Return the [X, Y] coordinate for the center point of the cell that contains the specified text.  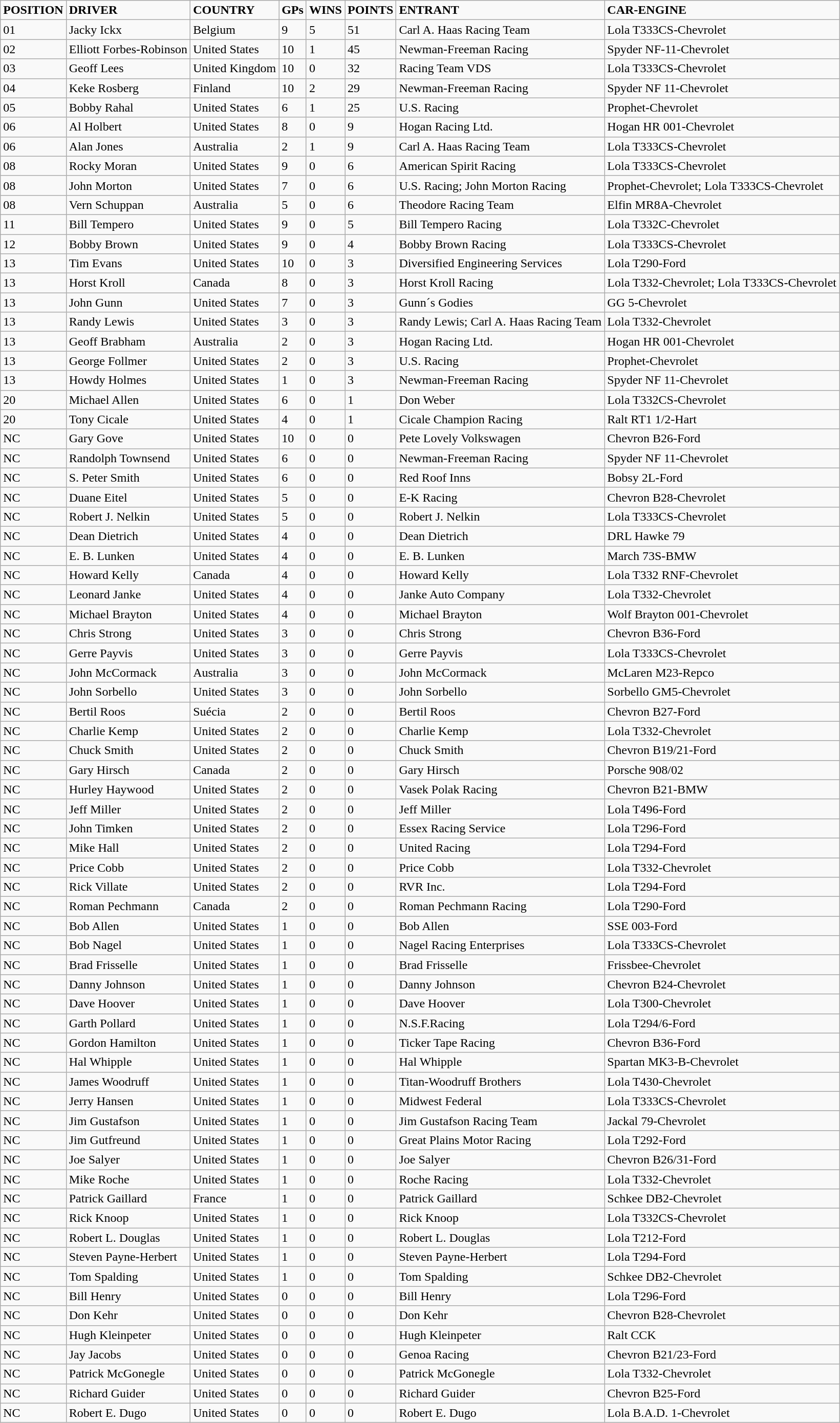
George Follmer [128, 361]
Duane Eitel [128, 497]
Keke Rosberg [128, 88]
Randy Lewis; Carl A. Haas Racing Team [501, 322]
Midwest Federal [501, 1101]
11 [33, 224]
Al Holbert [128, 127]
United Kingdom [234, 69]
Roman Pechmann Racing [501, 907]
Suécia [234, 711]
Cicale Champion Racing [501, 419]
SSE 003-Ford [722, 926]
25 [371, 107]
Genoa Racing [501, 1354]
Spartan MK3-B-Chevrolet [722, 1062]
Jim Gustafson [128, 1120]
Ticker Tape Racing [501, 1043]
45 [371, 49]
Lola T496-Ford [722, 809]
Titan-Woodruff Brothers [501, 1082]
Chevron B27-Ford [722, 711]
Chevron B25-Ford [722, 1393]
Pete Lovely Volkswagen [501, 439]
Bobby Brown Racing [501, 244]
Janke Auto Company [501, 595]
Ralt RT1 1/2-Hart [722, 419]
S. Peter Smith [128, 478]
U.S. Racing; John Morton Racing [501, 185]
James Woodruff [128, 1082]
Bobsy 2L-Ford [722, 478]
Chevron B21-BMW [722, 789]
DRIVER [128, 10]
Lola T292-Ford [722, 1140]
RVR Inc. [501, 887]
Bob Nagel [128, 945]
01 [33, 30]
Finland [234, 88]
Horst Kroll [128, 283]
DRL Hawke 79 [722, 536]
Tim Evans [128, 264]
Prophet-Chevrolet; Lola T333CS-Chevrolet [722, 185]
Roche Racing [501, 1179]
Don Weber [501, 400]
Jacky Ickx [128, 30]
Garth Pollard [128, 1023]
Gunn´s Godies [501, 303]
Great Plains Motor Racing [501, 1140]
Bobby Brown [128, 244]
Chevron B19/21-Ford [722, 750]
McLaren M23-Repco [722, 673]
Sorbello GM5-Chevrolet [722, 692]
Vern Schuppan [128, 205]
Elliott Forbes-Robinson [128, 49]
Lola T212-Ford [722, 1238]
Jackal 79-Chevrolet [722, 1120]
GPs [293, 10]
Bobby Rahal [128, 107]
51 [371, 30]
Michael Allen [128, 400]
Lola T430-Chevrolet [722, 1082]
05 [33, 107]
Lola T332-Chevrolet; Lola T333CS-Chevrolet [722, 283]
Gordon Hamilton [128, 1043]
29 [371, 88]
Roman Pechmann [128, 907]
United Racing [501, 848]
Jerry Hansen [128, 1101]
Leonard Janke [128, 595]
Diversified Engineering Services [501, 264]
Lola B.A.D. 1-Chevrolet [722, 1413]
Tony Cicale [128, 419]
Geoff Brabham [128, 341]
GG 5-Chevrolet [722, 303]
Mike Hall [128, 848]
March 73S-BMW [722, 555]
Belgium [234, 30]
John Morton [128, 185]
Jim Gustafson Racing Team [501, 1120]
Chevron B26/31-Ford [722, 1159]
Lola T332C-Chevrolet [722, 224]
Ralt CCK [722, 1335]
John Gunn [128, 303]
American Spirit Racing [501, 166]
WINS [326, 10]
Lola T294/6-Ford [722, 1023]
03 [33, 69]
Chevron B26-Ford [722, 439]
ENTRANT [501, 10]
32 [371, 69]
Elfin MR8A-Chevrolet [722, 205]
04 [33, 88]
Chevron B24-Chevrolet [722, 984]
E-K Racing [501, 497]
Geoff Lees [128, 69]
Porsche 908/02 [722, 770]
N.S.F.Racing [501, 1023]
Mike Roche [128, 1179]
02 [33, 49]
CAR-ENGINE [722, 10]
Bill Tempero Racing [501, 224]
Gary Gove [128, 439]
Horst Kroll Racing [501, 283]
Lola T300-Chevrolet [722, 1004]
Rick Villate [128, 887]
Lola T332 RNF-Chevrolet [722, 575]
Hurley Haywood [128, 789]
Vasek Polak Racing [501, 789]
Jim Gutfreund [128, 1140]
Frissbee-Chevrolet [722, 965]
Howdy Holmes [128, 380]
Bill Tempero [128, 224]
France [234, 1199]
Chevron B21/23-Ford [722, 1354]
12 [33, 244]
Randy Lewis [128, 322]
Racing Team VDS [501, 69]
POSITION [33, 10]
Randolph Townsend [128, 458]
Theodore Racing Team [501, 205]
John Timken [128, 828]
Essex Racing Service [501, 828]
Wolf Brayton 001-Chevrolet [722, 614]
Rocky Moran [128, 166]
Nagel Racing Enterprises [501, 945]
Alan Jones [128, 146]
Jay Jacobs [128, 1354]
Red Roof Inns [501, 478]
POINTS [371, 10]
Spyder NF-11-Chevrolet [722, 49]
COUNTRY [234, 10]
